Provide the (X, Y) coordinate of the cell's center where the given text is located.  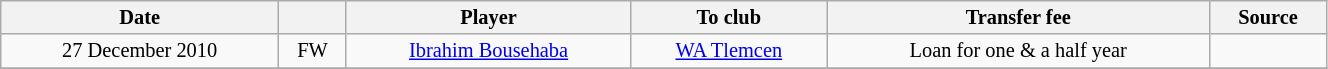
FW (313, 51)
Loan for one & a half year (1018, 51)
Date (140, 17)
Transfer fee (1018, 17)
WA Tlemcen (729, 51)
Player (488, 17)
27 December 2010 (140, 51)
Source (1268, 17)
Ibrahim Bousehaba (488, 51)
To club (729, 17)
